Determine the [X, Y] coordinate at the center of the cell enclosing the given text.  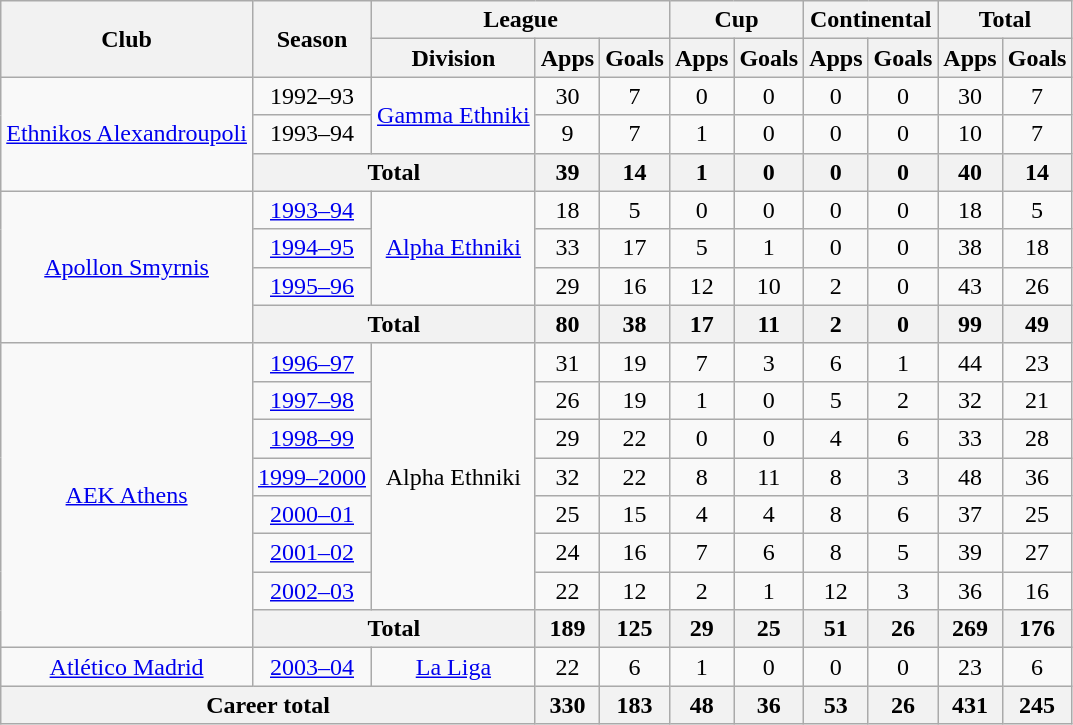
2000–01 [312, 515]
15 [635, 515]
51 [836, 629]
44 [970, 362]
43 [970, 286]
183 [635, 705]
330 [567, 705]
269 [970, 629]
28 [1037, 438]
2001–02 [312, 553]
9 [567, 134]
Atlético Madrid [127, 667]
431 [970, 705]
La Liga [454, 667]
Apollon Smyrnis [127, 267]
Division [454, 58]
53 [836, 705]
1998–99 [312, 438]
125 [635, 629]
245 [1037, 705]
40 [970, 172]
Season [312, 39]
24 [567, 553]
AEK Athens [127, 495]
2003–04 [312, 667]
21 [1037, 400]
Ethnikos Alexandroupoli [127, 134]
1999–2000 [312, 477]
Club [127, 39]
Career total [268, 705]
1996–97 [312, 362]
31 [567, 362]
99 [970, 324]
189 [567, 629]
49 [1037, 324]
League [521, 20]
37 [970, 515]
1995–96 [312, 286]
176 [1037, 629]
Gamma Ethniki [454, 115]
80 [567, 324]
1994–95 [312, 248]
1997–98 [312, 400]
27 [1037, 553]
1992–93 [312, 96]
2002–03 [312, 591]
Cup [736, 20]
Continental [871, 20]
